Provide the (X, Y) coordinate of the cell's center where the given text is located.  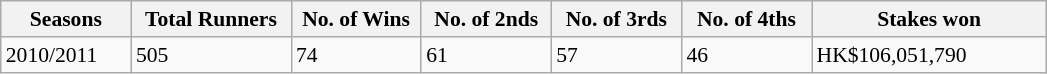
61 (486, 55)
Total Runners (211, 19)
Stakes won (930, 19)
74 (356, 55)
46 (746, 55)
505 (211, 55)
No. of 4ths (746, 19)
No. of 3rds (616, 19)
HK$106,051,790 (930, 55)
No. of 2nds (486, 19)
2010/2011 (66, 55)
Seasons (66, 19)
57 (616, 55)
No. of Wins (356, 19)
